Provide the (x, y) coordinate of the cell's center where the given text is located.  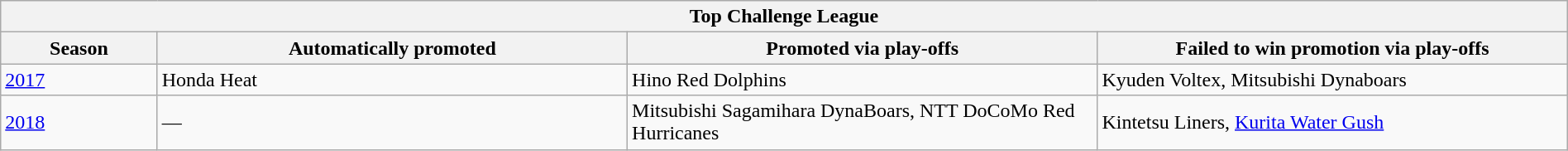
Honda Heat (392, 80)
Top Challenge League (784, 17)
Automatically promoted (392, 48)
Mitsubishi Sagamihara DynaBoars, NTT DoCoMo Red Hurricanes (863, 123)
Failed to win promotion via play-offs (1332, 48)
— (392, 123)
Promoted via play-offs (863, 48)
Kintetsu Liners, Kurita Water Gush (1332, 123)
2017 (79, 80)
Season (79, 48)
Kyuden Voltex, Mitsubishi Dynaboars (1332, 80)
Hino Red Dolphins (863, 80)
2018 (79, 123)
